Extract the (x, y) coordinate from the center of the cell holding the provided text.  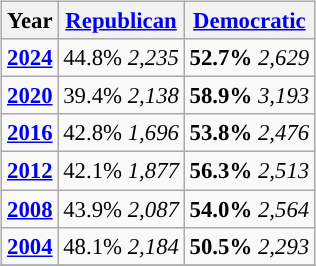
Democratic (249, 21)
44.8% 2,235 (121, 58)
48.1% 2,184 (121, 246)
2024 (30, 58)
Republican (121, 21)
42.1% 1,877 (121, 171)
53.8% 2,476 (249, 133)
52.7% 2,629 (249, 58)
42.8% 1,696 (121, 133)
54.0% 2,564 (249, 209)
56.3% 2,513 (249, 171)
Year (30, 21)
2004 (30, 246)
43.9% 2,087 (121, 209)
39.4% 2,138 (121, 96)
50.5% 2,293 (249, 246)
2008 (30, 209)
2020 (30, 96)
58.9% 3,193 (249, 96)
2012 (30, 171)
2016 (30, 133)
